Extract the [x, y] coordinate from the center of the cell holding the provided text.  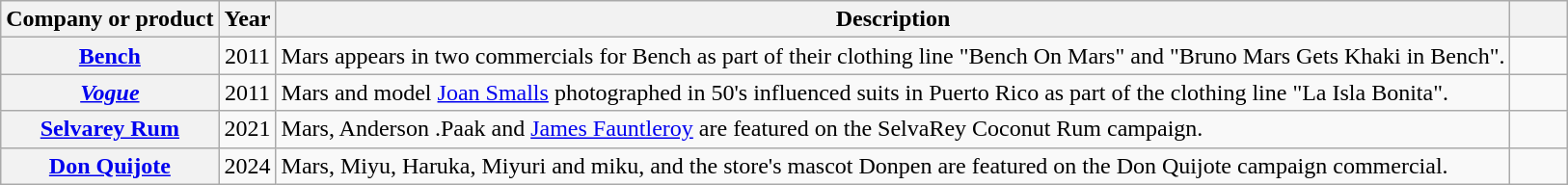
Don Quijote [110, 166]
2024 [247, 166]
Selvarey Rum [110, 129]
2021 [247, 129]
Vogue [110, 92]
Mars appears in two commercials for Bench as part of their clothing line "Bench On Mars" and "Bruno Mars Gets Khaki in Bench". [893, 56]
Mars, Miyu, Haruka, Miyuri and miku, and the store's mascot Donpen are featured on the Don Quijote campaign commercial. [893, 166]
Company or product [110, 19]
Mars, Anderson .Paak and James Fauntleroy are featured on the SelvaRey Coconut Rum campaign. [893, 129]
Year [247, 19]
Mars and model Joan Smalls photographed in 50's influenced suits in Puerto Rico as part of the clothing line "La Isla Bonita". [893, 92]
Description [893, 19]
Bench [110, 56]
